Scan for the cell matching the given text and deliver its (X, Y) coordinate at center. 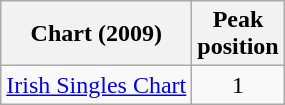
Chart (2009) (96, 34)
Peakposition (238, 34)
Irish Singles Chart (96, 85)
1 (238, 85)
